Extract the [x, y] coordinate from the center of the cell holding the provided text.  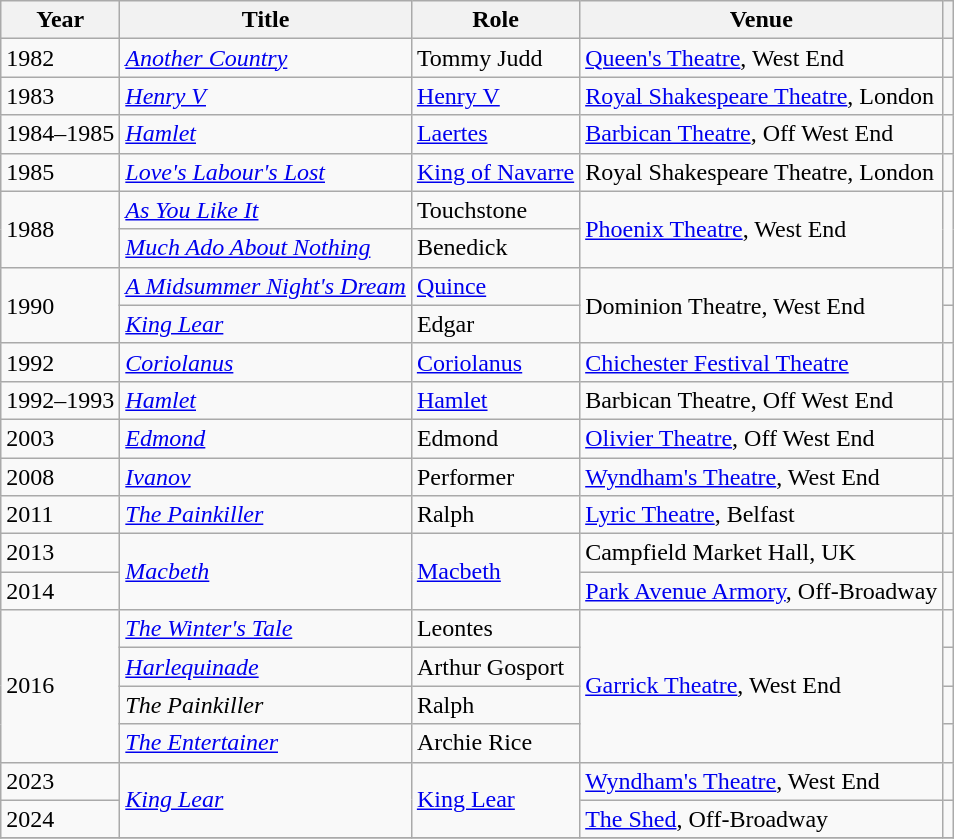
Ivanov [266, 477]
A Midsummer Night's Dream [266, 286]
Park Avenue Armory, Off-Broadway [762, 591]
Phoenix Theatre, West End [762, 229]
2014 [60, 591]
The Winter's Tale [266, 629]
Tommy Judd [495, 58]
Title [266, 20]
2023 [60, 781]
King of Navarre [495, 172]
Venue [762, 20]
1982 [60, 58]
Quince [495, 286]
Garrick Theatre, West End [762, 686]
2024 [60, 819]
Chichester Festival Theatre [762, 362]
The Entertainer [266, 743]
1992–1993 [60, 400]
2013 [60, 553]
As You Like It [266, 210]
Archie Rice [495, 743]
Touchstone [495, 210]
2011 [60, 515]
Performer [495, 477]
Edgar [495, 324]
Much Ado About Nothing [266, 248]
Year [60, 20]
Dominion Theatre, West End [762, 305]
1990 [60, 305]
Campfield Market Hall, UK [762, 553]
Arthur Gosport [495, 667]
Benedick [495, 248]
1983 [60, 96]
Laertes [495, 134]
2016 [60, 686]
2003 [60, 438]
Role [495, 20]
1988 [60, 229]
Queen's Theatre, West End [762, 58]
Olivier Theatre, Off West End [762, 438]
Harlequinade [266, 667]
Lyric Theatre, Belfast [762, 515]
Love's Labour's Lost [266, 172]
Leontes [495, 629]
Another Country [266, 58]
1984–1985 [60, 134]
The Shed, Off-Broadway [762, 819]
1992 [60, 362]
1985 [60, 172]
2008 [60, 477]
